Output the (X, Y) coordinate of the center of the cell containing the given text.  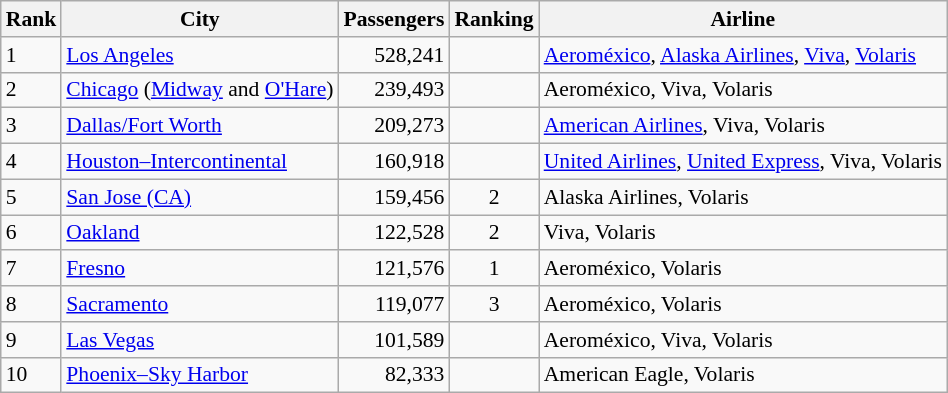
Viva, Volaris (743, 233)
Rank (32, 19)
122,528 (394, 233)
119,077 (394, 304)
Sacramento (200, 304)
Dallas/Fort Worth (200, 126)
7 (32, 269)
American Eagle, Volaris (743, 375)
United Airlines, United Express, Viva, Volaris (743, 162)
Los Angeles (200, 55)
6 (32, 233)
9 (32, 340)
San Jose (CA) (200, 197)
Las Vegas (200, 340)
160,918 (394, 162)
4 (32, 162)
82,333 (394, 375)
Chicago (Midway and O'Hare) (200, 90)
239,493 (394, 90)
121,576 (394, 269)
Fresno (200, 269)
Alaska Airlines, Volaris (743, 197)
Aeroméxico, Alaska Airlines, Viva, Volaris (743, 55)
Passengers (394, 19)
City (200, 19)
American Airlines, Viva, Volaris (743, 126)
5 (32, 197)
8 (32, 304)
528,241 (394, 55)
Oakland (200, 233)
209,273 (394, 126)
159,456 (394, 197)
Airline (743, 19)
Phoenix–Sky Harbor (200, 375)
101,589 (394, 340)
Ranking (494, 19)
10 (32, 375)
Houston–Intercontinental (200, 162)
